Scan for the cell matching the given text and deliver its [X, Y] coordinate at center. 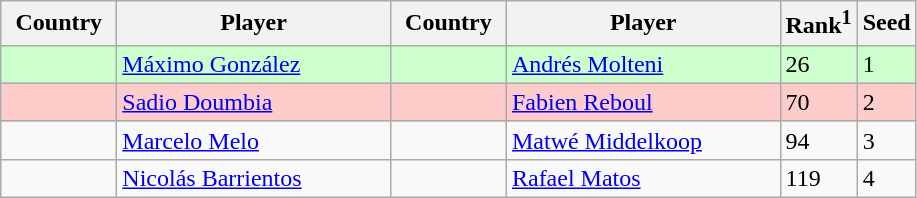
Sadio Doumbia [254, 102]
Máximo González [254, 64]
Seed [886, 24]
70 [818, 102]
4 [886, 178]
3 [886, 140]
Nicolás Barrientos [254, 178]
Matwé Middelkoop [643, 140]
26 [818, 64]
Fabien Reboul [643, 102]
1 [886, 64]
Andrés Molteni [643, 64]
94 [818, 140]
Rank1 [818, 24]
2 [886, 102]
Marcelo Melo [254, 140]
119 [818, 178]
Rafael Matos [643, 178]
